Identify which cell holds the provided text, then report its (X, Y) central coordinate. 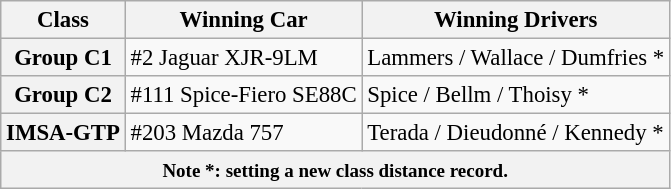
IMSA-GTP (63, 133)
Winning Car (244, 20)
Group C1 (63, 58)
Note *: setting a new class distance record. (336, 170)
Lammers / Wallace / Dumfries * (516, 58)
Class (63, 20)
Spice / Bellm / Thoisy * (516, 95)
#2 Jaguar XJR-9LM (244, 58)
Group C2 (63, 95)
Winning Drivers (516, 20)
#203 Mazda 757 (244, 133)
Terada / Dieudonné / Kennedy * (516, 133)
#111 Spice-Fiero SE88C (244, 95)
